Search for the cell housing the specified text and yield its (x, y) center coordinate. 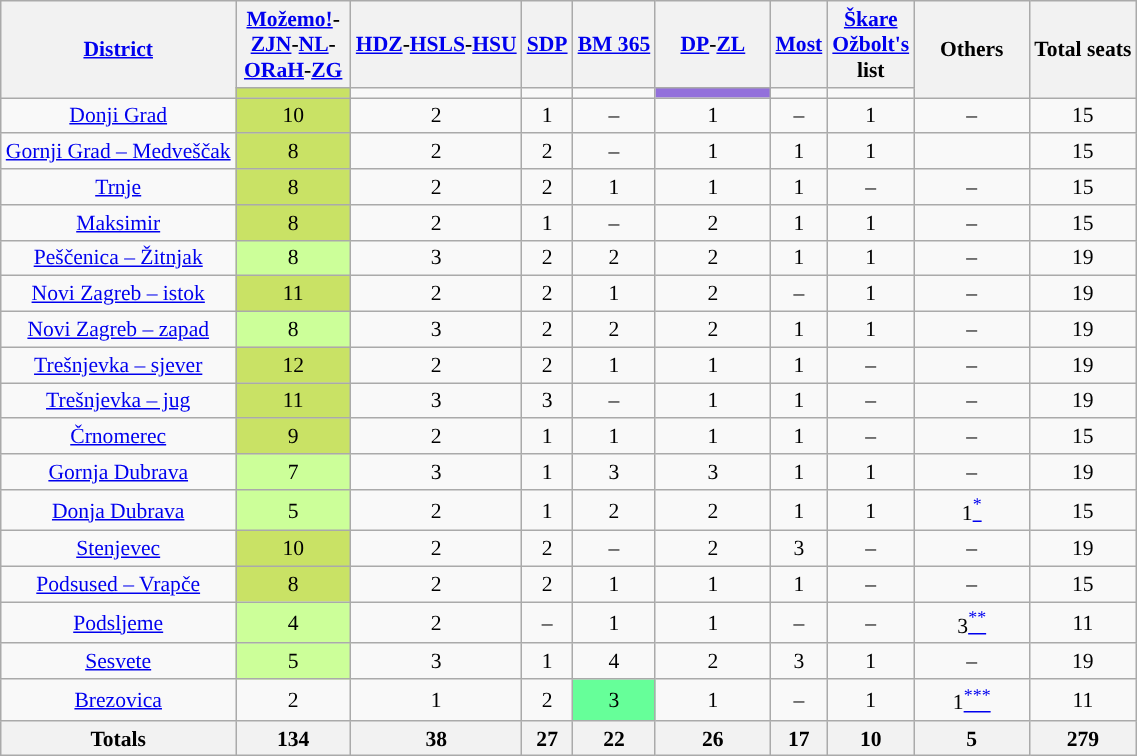
ŠkareOžbolt'slist (870, 44)
Možemo!-ZJN-NL-ORaH-ZG (294, 44)
Brezovica (118, 700)
Others (972, 50)
Trešnjevka – jug (118, 401)
1*** (972, 700)
DP-ZL (712, 44)
12 (294, 365)
Trešnjevka – sjever (118, 365)
1* (972, 510)
District (118, 50)
Donja Dubrava (118, 510)
Gornja Dubrava (118, 472)
Maksimir (118, 223)
Stenjevec (118, 549)
SDP (548, 44)
Podsljeme (118, 622)
Peščenica – Žitnjak (118, 258)
Sesvete (118, 662)
7 (294, 472)
Gornji Grad – Medveščak (118, 152)
BM 365 (614, 44)
Most (798, 44)
Črnomerec (118, 437)
Total seats (1082, 50)
3** (972, 622)
Novi Zagreb – istok (118, 294)
9 (294, 437)
HDZ-HSLS-HSU (436, 44)
Novi Zagreb – zapad (118, 330)
Donji Grad (118, 116)
Trnje (118, 187)
Podsused – Vrapče (118, 585)
